From the cell containing the given text, extract its center point as (x, y) coordinate. 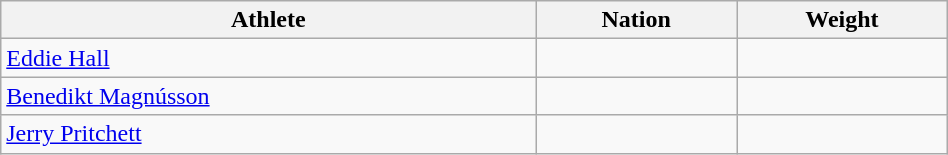
Weight (842, 20)
Athlete (268, 20)
Nation (636, 20)
Benedikt Magnússon (268, 96)
Eddie Hall (268, 58)
Jerry Pritchett (268, 134)
